Search for the cell housing the specified text and yield its [x, y] center coordinate. 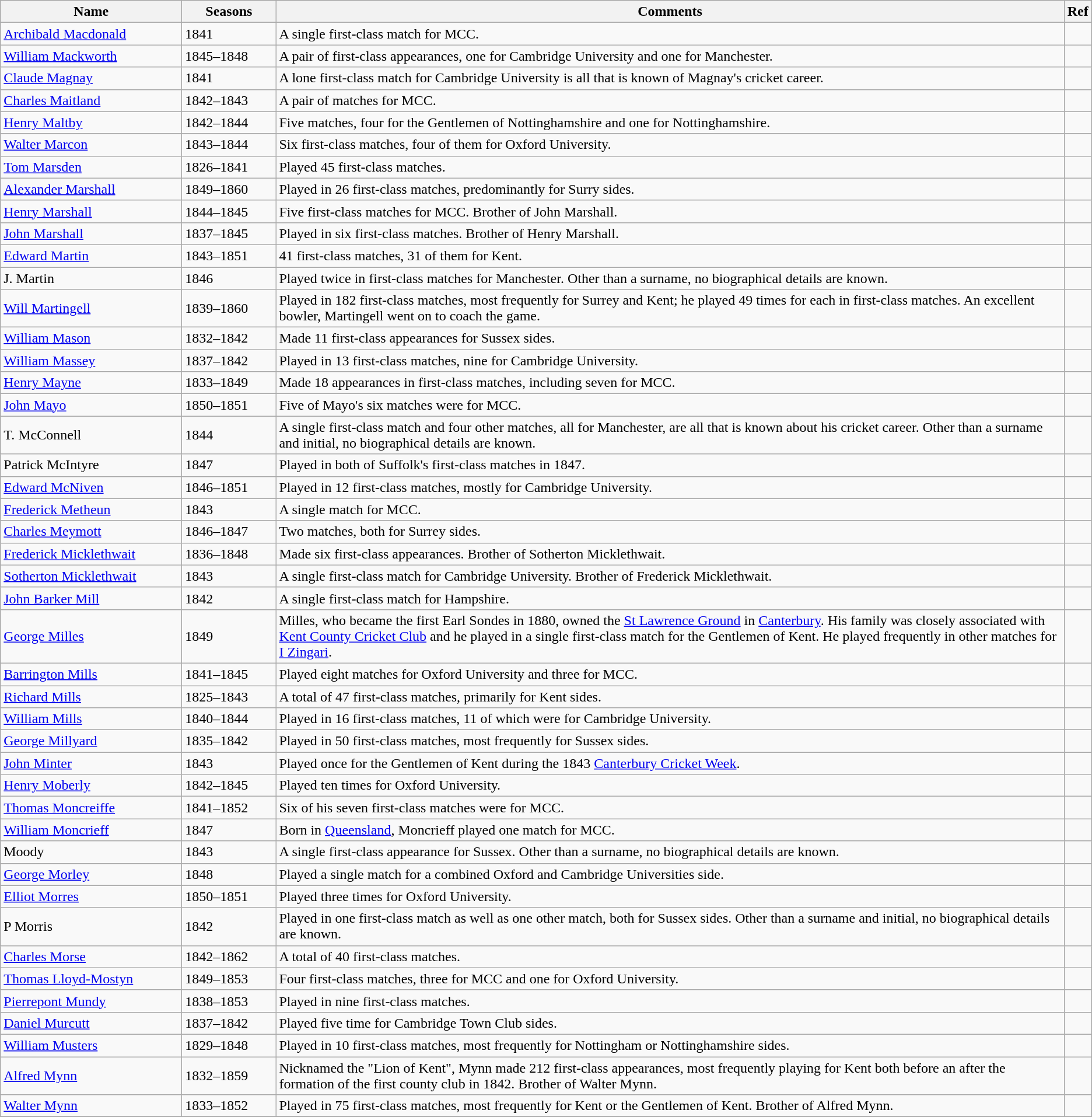
A single first-class match for Cambridge University. Brother of Frederick Micklethwait. [670, 576]
1848 [229, 874]
Ref [1078, 12]
John Barker Mill [91, 598]
Comments [670, 12]
1832–1859 [229, 1075]
Played in nine first-class matches. [670, 1001]
Played a single match for a combined Oxford and Cambridge Universities side. [670, 874]
Played three times for Oxford University. [670, 896]
Played twice in first-class matches for Manchester. Other than a surname, no biographical details are known. [670, 278]
1846–1847 [229, 532]
1826–1841 [229, 167]
1836–1848 [229, 554]
A pair of matches for MCC. [670, 100]
1838–1853 [229, 1001]
Played in 50 first-class matches, most frequently for Sussex sides. [670, 741]
George Milles [91, 636]
1842–1844 [229, 123]
1841–1845 [229, 674]
Played in 12 first-class matches, mostly for Cambridge University. [670, 487]
Walter Mynn [91, 1106]
1839–1860 [229, 308]
Born in Queensland, Moncrieff played one match for MCC. [670, 830]
Pierrepont Mundy [91, 1001]
Played in six first-class matches. Brother of Henry Marshall. [670, 233]
Charles Maitland [91, 100]
Played five time for Cambridge Town Club sides. [670, 1023]
1843–1844 [229, 145]
Elliot Morres [91, 896]
Thomas Lloyd-Mostyn [91, 979]
Played eight matches for Oxford University and three for MCC. [670, 674]
A single first-class appearance for Sussex. Other than a surname, no biographical details are known. [670, 852]
A total of 47 first-class matches, primarily for Kent sides. [670, 696]
Edward Martin [91, 256]
John Minter [91, 763]
William Moncrieff [91, 830]
Five matches, four for the Gentlemen of Nottinghamshire and one for Nottinghamshire. [670, 123]
Claude Magnay [91, 78]
A pair of first-class appearances, one for Cambridge University and one for Manchester. [670, 56]
John Marshall [91, 233]
Thomas Moncreiffe [91, 808]
1833–1852 [229, 1106]
William Mills [91, 719]
Played in 16 first-class matches, 11 of which were for Cambridge University. [670, 719]
Six of his seven first-class matches were for MCC. [670, 808]
Henry Maltby [91, 123]
Made 18 appearances in first-class matches, including seven for MCC. [670, 383]
William Musters [91, 1045]
Played in 75 first-class matches, most frequently for Kent or the Gentlemen of Kent. Brother of Alfred Mynn. [670, 1106]
Frederick Metheun [91, 509]
A total of 40 first-class matches. [670, 957]
1849–1860 [229, 189]
William Mason [91, 338]
T. McConnell [91, 435]
Moody [91, 852]
Archibald Macdonald [91, 34]
George Morley [91, 874]
Two matches, both for Surrey sides. [670, 532]
Henry Moberly [91, 786]
1842–1845 [229, 786]
1844 [229, 435]
1840–1844 [229, 719]
Charles Meymott [91, 532]
1845–1848 [229, 56]
A single first-class match for Hampshire. [670, 598]
Patrick McIntyre [91, 465]
George Millyard [91, 741]
1844–1845 [229, 211]
J. Martin [91, 278]
1841–1852 [229, 808]
Played 45 first-class matches. [670, 167]
Henry Marshall [91, 211]
Five first-class matches for MCC. Brother of John Marshall. [670, 211]
Played in 10 first-class matches, most frequently for Nottingham or Nottinghamshire sides. [670, 1045]
1849–1853 [229, 979]
A single first-class match for MCC. [670, 34]
1842–1862 [229, 957]
1825–1843 [229, 696]
Made six first-class appearances. Brother of Sotherton Micklethwait. [670, 554]
Edward McNiven [91, 487]
Walter Marcon [91, 145]
William Mackworth [91, 56]
1842–1843 [229, 100]
1843–1851 [229, 256]
1835–1842 [229, 741]
Daniel Murcutt [91, 1023]
1846–1851 [229, 487]
Name [91, 12]
Tom Marsden [91, 167]
Five of Mayo's six matches were for MCC. [670, 405]
Barrington Mills [91, 674]
Played in both of Suffolk's first-class matches in 1847. [670, 465]
Four first-class matches, three for MCC and one for Oxford University. [670, 979]
Alexander Marshall [91, 189]
Made 11 first-class appearances for Sussex sides. [670, 338]
1832–1842 [229, 338]
1833–1849 [229, 383]
A single match for MCC. [670, 509]
Sotherton Micklethwait [91, 576]
P Morris [91, 927]
Henry Mayne [91, 383]
A lone first-class match for Cambridge University is all that is known of Magnay's cricket career. [670, 78]
Seasons [229, 12]
1849 [229, 636]
Six first-class matches, four of them for Oxford University. [670, 145]
Frederick Micklethwait [91, 554]
Alfred Mynn [91, 1075]
1837–1845 [229, 233]
41 first-class matches, 31 of them for Kent. [670, 256]
Charles Morse [91, 957]
Played once for the Gentlemen of Kent during the 1843 Canterbury Cricket Week. [670, 763]
1829–1848 [229, 1045]
Played in 13 first-class matches, nine for Cambridge University. [670, 361]
Played ten times for Oxford University. [670, 786]
John Mayo [91, 405]
Played in 26 first-class matches, predominantly for Surry sides. [670, 189]
Will Martingell [91, 308]
1846 [229, 278]
Richard Mills [91, 696]
William Massey [91, 361]
